Capture the cell that displays the provided text and extract its (x, y) central coordinate. 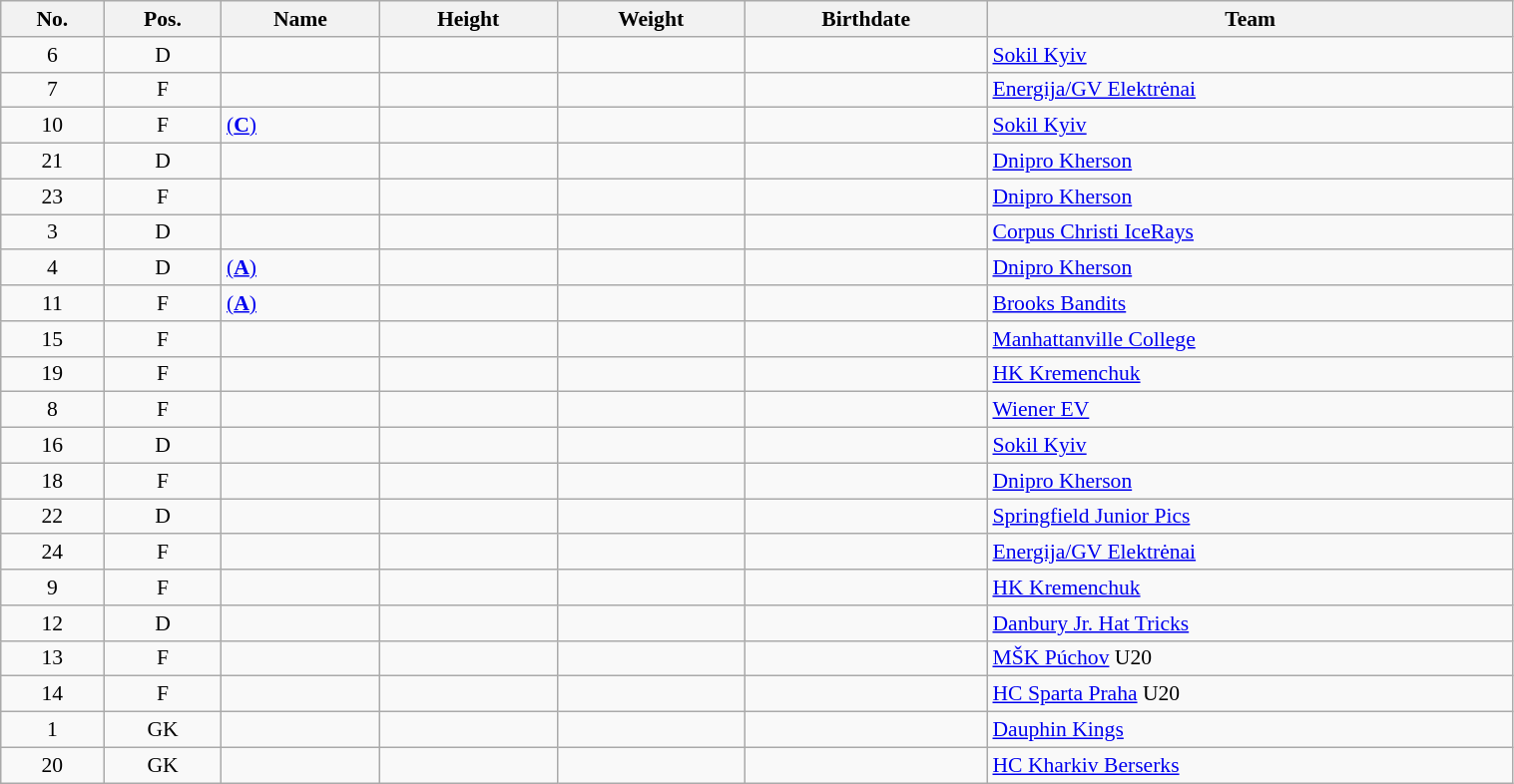
12 (52, 623)
MŠK Púchov U20 (1250, 658)
13 (52, 658)
23 (52, 196)
Name (300, 19)
10 (52, 126)
19 (52, 374)
3 (52, 232)
6 (52, 55)
14 (52, 694)
HC Kharkiv Berserks (1250, 765)
Height (469, 19)
22 (52, 517)
Corpus Christi IceRays (1250, 232)
(C) (300, 126)
Weight (651, 19)
Team (1250, 19)
16 (52, 446)
1 (52, 730)
Brooks Bandits (1250, 303)
11 (52, 303)
Pos. (163, 19)
24 (52, 553)
Springfield Junior Pics (1250, 517)
HC Sparta Praha U20 (1250, 694)
21 (52, 162)
Manhattanville College (1250, 339)
9 (52, 588)
Birthdate (866, 19)
Wiener EV (1250, 410)
4 (52, 268)
7 (52, 90)
18 (52, 481)
Dauphin Kings (1250, 730)
15 (52, 339)
8 (52, 410)
Danbury Jr. Hat Tricks (1250, 623)
No. (52, 19)
20 (52, 765)
